For the text-containing cell, return its midpoint in [X, Y] coordinate format. 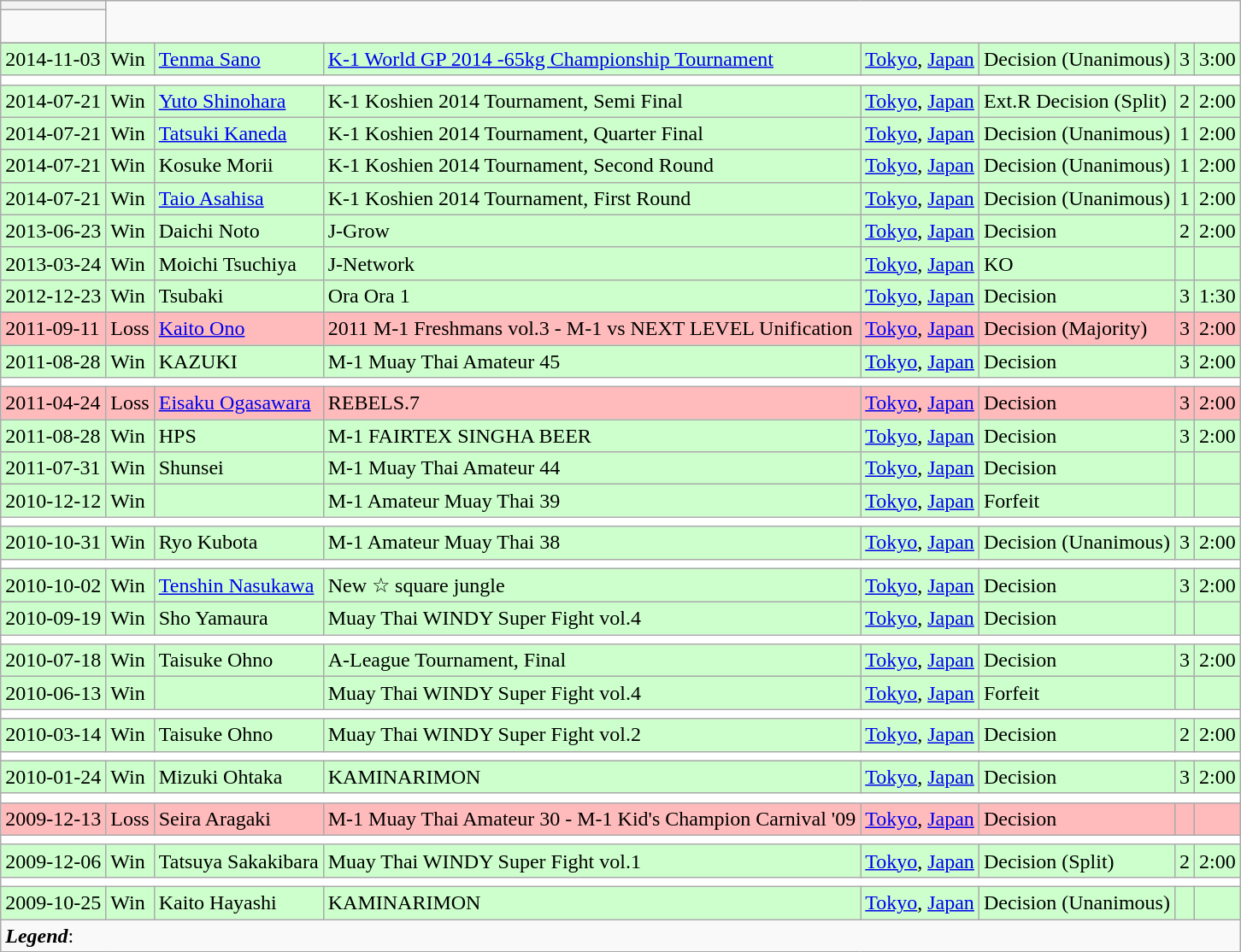
2011-07-31 [53, 468]
K-1 Koshien 2014 Tournament, First Round [591, 198]
2010-10-31 [53, 543]
K-1 Koshien 2014 Tournament, Semi Final [591, 101]
2011 M-1 Freshmans vol.3 - M-1 vs NEXT LEVEL Unification [591, 328]
KO [1077, 263]
2009-10-25 [53, 902]
K-1 Koshien 2014 Tournament, Second Round [591, 166]
2013-03-24 [53, 263]
Yuto Shinohara [238, 101]
Ext.R Decision (Split) [1077, 101]
Tatsuya Sakakibara [238, 861]
2013-06-23 [53, 231]
J-Grow [591, 231]
2010-06-13 [53, 693]
2010-01-24 [53, 777]
Ora Ora 1 [591, 296]
M-1 Muay Thai Amateur 30 - M-1 Kid's Champion Carnival '09 [591, 819]
Tsubaki [238, 296]
1:30 [1218, 296]
2010-07-18 [53, 661]
2011-04-24 [53, 403]
2010-09-19 [53, 619]
2014-11-03 [53, 59]
Moichi Tsuchiya [238, 263]
New ☆ square jungle [591, 585]
J-Network [591, 263]
Tatsuki Kaneda [238, 133]
Kaito Hayashi [238, 902]
M-1 Muay Thai Amateur 44 [591, 468]
KAZUKI [238, 361]
2010-03-14 [53, 735]
Sho Yamaura [238, 619]
2009-12-13 [53, 819]
3:00 [1218, 59]
M-1 Amateur Muay Thai 39 [591, 501]
Taio Asahisa [238, 198]
Legend: [620, 936]
K-1 World GP 2014 -65kg Championship Tournament [591, 59]
A-League Tournament, Final [591, 661]
Decision (Split) [1077, 861]
Mizuki Ohtaka [238, 777]
M-1 FAIRTEX SINGHA BEER [591, 436]
2011-09-11 [53, 328]
2012-12-23 [53, 296]
Daichi Noto [238, 231]
Muay Thai WINDY Super Fight vol.2 [591, 735]
M-1 Muay Thai Amateur 45 [591, 361]
2009-12-06 [53, 861]
Seira Aragaki [238, 819]
Eisaku Ogasawara [238, 403]
Kosuke Morii [238, 166]
2010-12-12 [53, 501]
Muay Thai WINDY Super Fight vol.1 [591, 861]
Decision (Majority) [1077, 328]
Kaito Ono [238, 328]
2010-10-02 [53, 585]
Tenma Sano [238, 59]
Tenshin Nasukawa [238, 585]
Ryo Kubota [238, 543]
K-1 Koshien 2014 Tournament, Quarter Final [591, 133]
Shunsei [238, 468]
HPS [238, 436]
M-1 Amateur Muay Thai 38 [591, 543]
REBELS.7 [591, 403]
